Identify which cell holds the provided text, then report its (x, y) central coordinate. 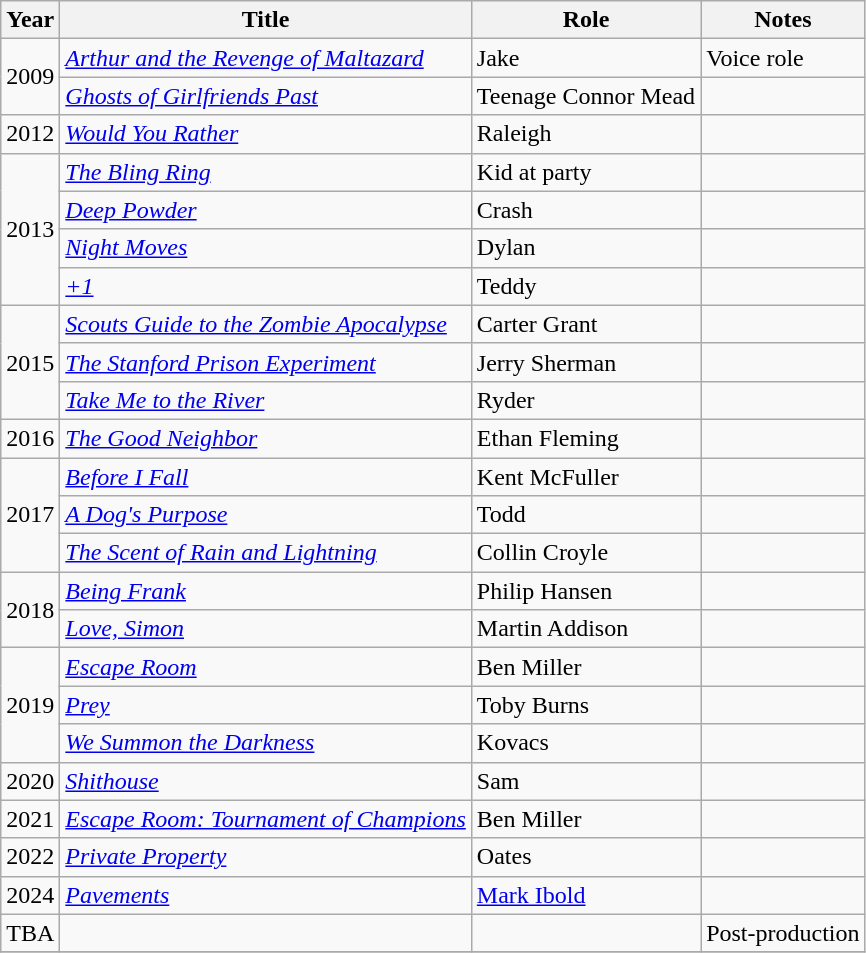
Role (586, 20)
Night Moves (266, 248)
The Good Neighbor (266, 438)
Oates (586, 857)
2013 (30, 229)
+1 (266, 286)
Private Property (266, 857)
Teddy (586, 286)
Would You Rather (266, 134)
Kovacs (586, 743)
2016 (30, 438)
Dylan (586, 248)
The Stanford Prison Experiment (266, 362)
Voice role (783, 58)
Kent McFuller (586, 477)
Being Frank (266, 591)
Crash (586, 210)
Martin Addison (586, 629)
2020 (30, 781)
Arthur and the Revenge of Maltazard (266, 58)
Collin Croyle (586, 553)
2022 (30, 857)
Love, Simon (266, 629)
TBA (30, 933)
Raleigh (586, 134)
Pavements (266, 895)
Toby Burns (586, 705)
Mark Ibold (586, 895)
Kid at party (586, 172)
Scouts Guide to the Zombie Apocalypse (266, 324)
Before I Fall (266, 477)
2009 (30, 77)
Take Me to the River (266, 400)
2021 (30, 819)
Deep Powder (266, 210)
Jake (586, 58)
2019 (30, 705)
Prey (266, 705)
Title (266, 20)
2018 (30, 610)
Sam (586, 781)
Escape Room: Tournament of Champions (266, 819)
Year (30, 20)
We Summon the Darkness (266, 743)
Ghosts of Girlfriends Past (266, 96)
2012 (30, 134)
Notes (783, 20)
The Bling Ring (266, 172)
A Dog's Purpose (266, 515)
Carter Grant (586, 324)
The Scent of Rain and Lightning (266, 553)
Ryder (586, 400)
Post-production (783, 933)
2024 (30, 895)
Shithouse (266, 781)
Jerry Sherman (586, 362)
Ethan Fleming (586, 438)
Escape Room (266, 667)
Philip Hansen (586, 591)
2015 (30, 362)
2017 (30, 515)
Teenage Connor Mead (586, 96)
Todd (586, 515)
